Scan for the cell matching the given text and deliver its (x, y) coordinate at center. 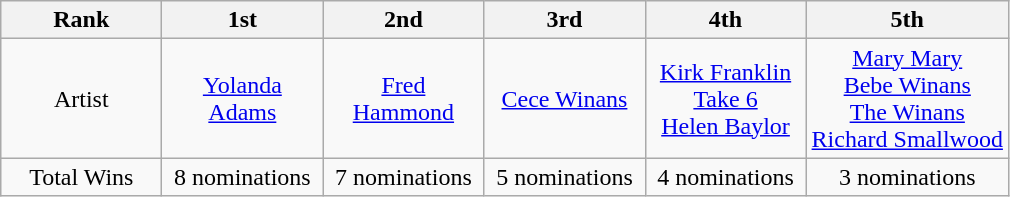
Rank (82, 20)
2nd (404, 20)
Artist (82, 98)
Mary MaryBebe WinansThe WinansRichard Smallwood (907, 98)
1st (242, 20)
5th (907, 20)
3rd (564, 20)
7 nominations (404, 177)
Kirk FranklinTake 6Helen Baylor (726, 98)
4 nominations (726, 177)
Cece Winans (564, 98)
8 nominations (242, 177)
Total Wins (82, 177)
Fred Hammond (404, 98)
3 nominations (907, 177)
5 nominations (564, 177)
4th (726, 20)
Yolanda Adams (242, 98)
